Identify which cell holds the provided text, then report its [x, y] central coordinate. 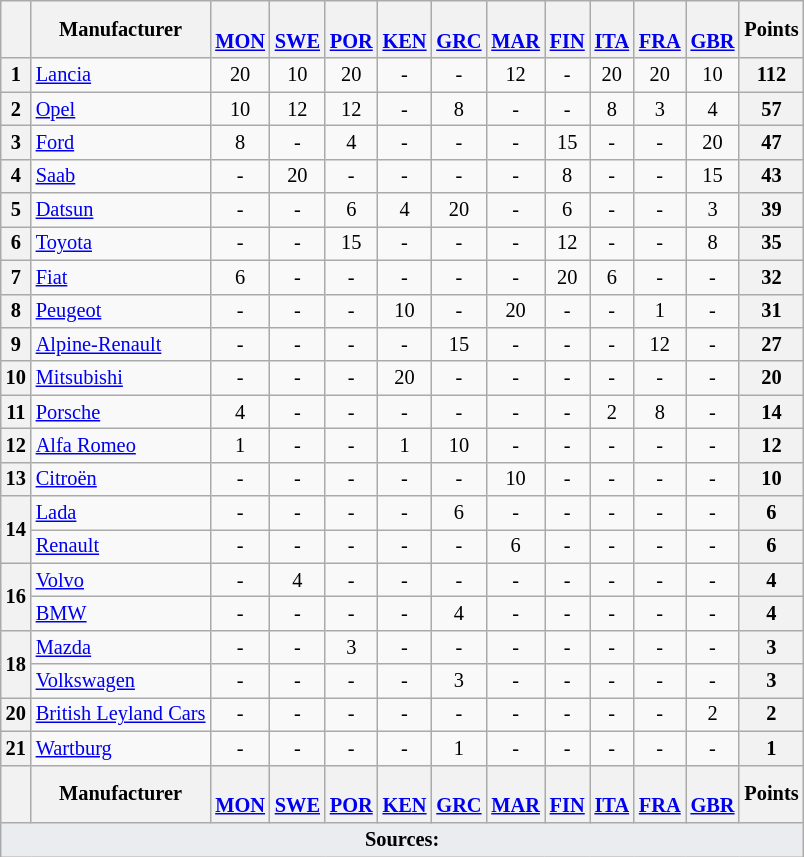
13 [16, 479]
Toyota [121, 243]
Mazda [121, 647]
Renault [121, 546]
Sources: [402, 839]
16 [16, 596]
7 [16, 277]
Lada [121, 513]
57 [771, 109]
27 [771, 344]
39 [771, 210]
11 [16, 412]
35 [771, 243]
Fiat [121, 277]
Alfa Romeo [121, 445]
Porsche [121, 412]
Volvo [121, 580]
43 [771, 176]
Peugeot [121, 311]
21 [16, 748]
Datsun [121, 210]
112 [771, 75]
47 [771, 142]
Mitsubishi [121, 378]
Wartburg [121, 748]
Volkswagen [121, 681]
Saab [121, 176]
9 [16, 344]
Alpine-Renault [121, 344]
Citroën [121, 479]
32 [771, 277]
Opel [121, 109]
31 [771, 311]
Lancia [121, 75]
BMW [121, 613]
Ford [121, 142]
5 [16, 210]
British Leyland Cars [121, 714]
18 [16, 664]
